For the text-containing cell, return its midpoint in (x, y) coordinate format. 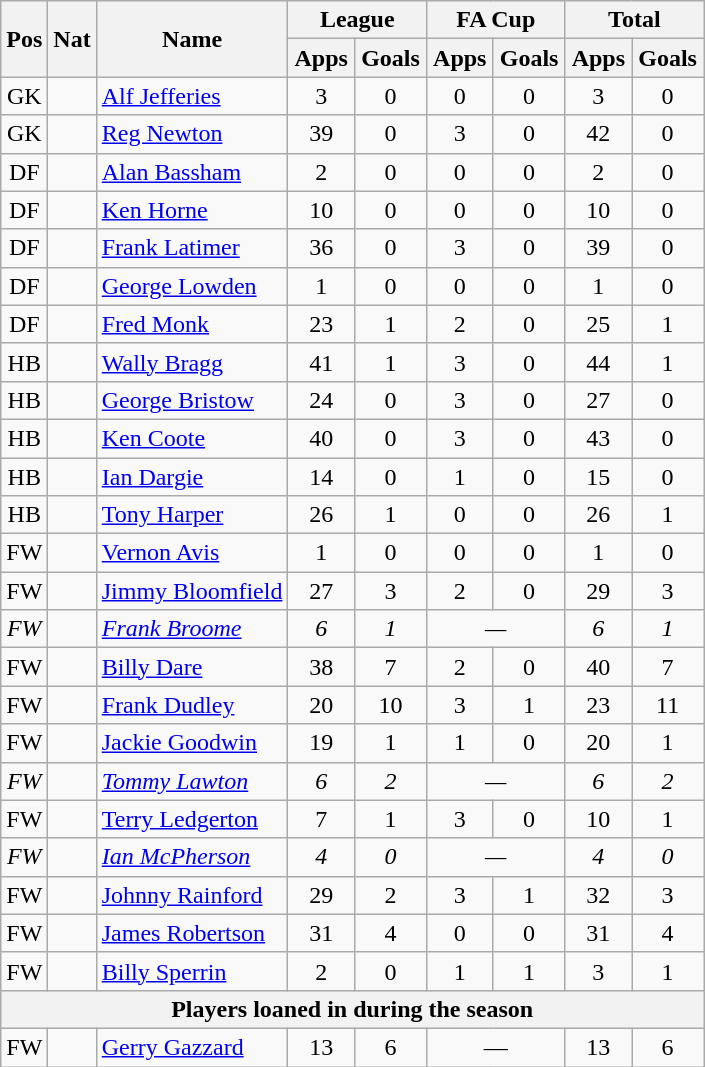
42 (598, 134)
44 (598, 362)
Alan Bassham (192, 172)
James Robertson (192, 933)
Wally Bragg (192, 362)
Total (634, 20)
Gerry Gazzard (192, 1047)
19 (322, 743)
Ian Dargie (192, 477)
George Lowden (192, 286)
Name (192, 39)
Jackie Goodwin (192, 743)
Players loaned in during the season (352, 1009)
Frank Broome (192, 629)
Fred Monk (192, 324)
Reg Newton (192, 134)
Alf Jefferies (192, 96)
36 (322, 248)
Billy Sperrin (192, 971)
Tommy Lawton (192, 781)
Nat (72, 39)
24 (322, 400)
Frank Dudley (192, 705)
43 (598, 438)
Frank Latimer (192, 248)
League (358, 20)
Ken Coote (192, 438)
Ian McPherson (192, 857)
11 (668, 705)
Pos (24, 39)
15 (598, 477)
Ken Horne (192, 210)
41 (322, 362)
Johnny Rainford (192, 895)
32 (598, 895)
14 (322, 477)
Vernon Avis (192, 553)
Billy Dare (192, 667)
George Bristow (192, 400)
38 (322, 667)
Terry Ledgerton (192, 819)
FA Cup (496, 20)
Tony Harper (192, 515)
Jimmy Bloomfield (192, 591)
25 (598, 324)
